Return [x, y] of the center of cell containing provided text 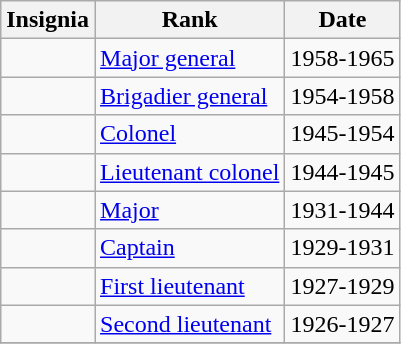
1954-1958 [342, 96]
1958-1965 [342, 58]
1944-1945 [342, 172]
Brigadier general [190, 96]
1927-1929 [342, 286]
Second lieutenant [190, 324]
1931-1944 [342, 210]
Date [342, 20]
Lieutenant colonel [190, 172]
Colonel [190, 134]
1945-1954 [342, 134]
Major general [190, 58]
1926-1927 [342, 324]
1929-1931 [342, 248]
First lieutenant [190, 286]
Insignia [48, 20]
Captain [190, 248]
Major [190, 210]
Rank [190, 20]
